Capture the cell that displays the provided text and extract its (x, y) central coordinate. 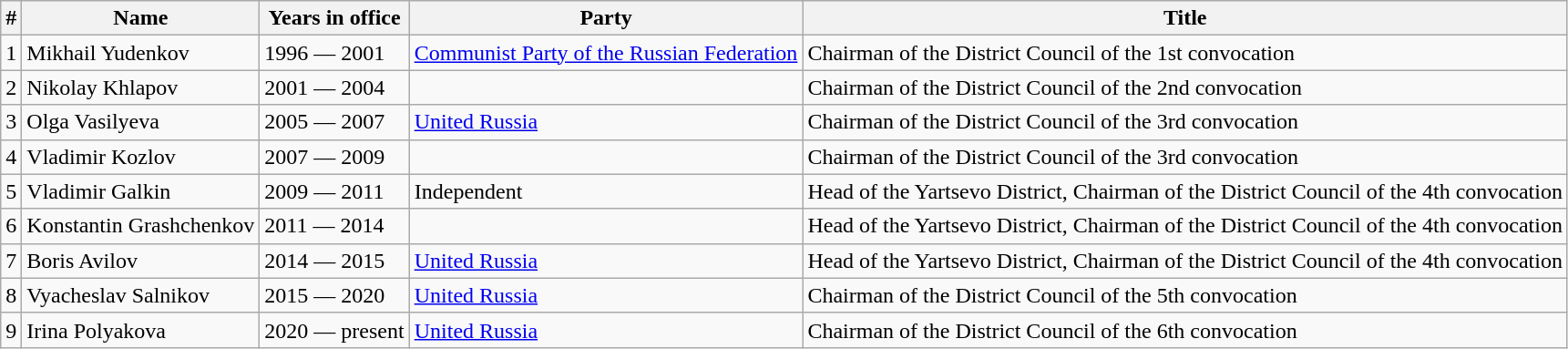
2007 — 2009 (334, 157)
Nikolay Khlapov (140, 87)
2001 — 2004 (334, 87)
Title (1185, 18)
Independent (606, 191)
2 (11, 87)
Chairman of the District Council of the 1st convocation (1185, 53)
8 (11, 295)
Irina Polyakova (140, 330)
Party (606, 18)
Communist Party of the Russian Federation (606, 53)
2020 — present (334, 330)
Chairman of the District Council of the 6th convocation (1185, 330)
1 (11, 53)
Boris Avilov (140, 261)
2005 — 2007 (334, 122)
4 (11, 157)
Olga Vasilyeva (140, 122)
5 (11, 191)
Vyacheslav Salnikov (140, 295)
2009 — 2011 (334, 191)
9 (11, 330)
Konstantin Grashchenkov (140, 226)
Mikhail Yudenkov (140, 53)
Chairman of the District Council of the 5th convocation (1185, 295)
2014 — 2015 (334, 261)
7 (11, 261)
2015 — 2020 (334, 295)
1996 — 2001 (334, 53)
Vladimir Galkin (140, 191)
Years in office (334, 18)
2011 — 2014 (334, 226)
6 (11, 226)
3 (11, 122)
# (11, 18)
Chairman of the District Council of the 2nd convocation (1185, 87)
Vladimir Kozlov (140, 157)
Name (140, 18)
